Capture the cell that displays the provided text and extract its [X, Y] central coordinate. 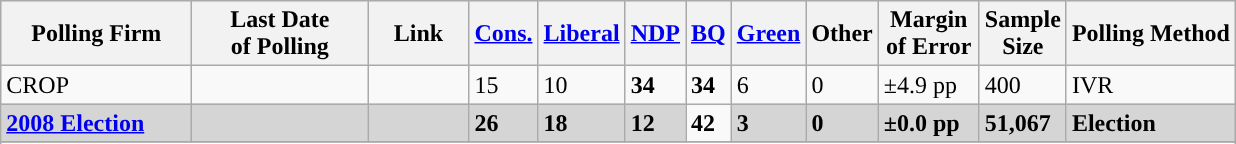
Marginof Error [928, 34]
6 [768, 85]
Liberal [582, 34]
Green [768, 34]
10 [582, 85]
51,067 [1022, 123]
SampleSize [1022, 34]
Last Dateof Polling [280, 34]
2008 Election [96, 123]
15 [504, 85]
12 [655, 123]
400 [1022, 85]
BQ [709, 34]
42 [709, 123]
±0.0 pp [928, 123]
Polling Firm [96, 34]
Cons. [504, 34]
Election [1150, 123]
±4.9 pp [928, 85]
CROP [96, 85]
Link [418, 34]
26 [504, 123]
NDP [655, 34]
Polling Method [1150, 34]
Other [842, 34]
18 [582, 123]
3 [768, 123]
IVR [1150, 85]
